Output the [X, Y] coordinate of the center of the cell containing the given text.  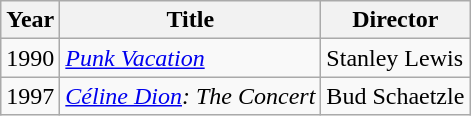
1990 [30, 58]
Title [190, 20]
Year [30, 20]
Stanley Lewis [396, 58]
1997 [30, 96]
Director [396, 20]
Céline Dion: The Concert [190, 96]
Punk Vacation [190, 58]
Bud Schaetzle [396, 96]
